Extract the [x, y] coordinate from the center of the cell holding the provided text.  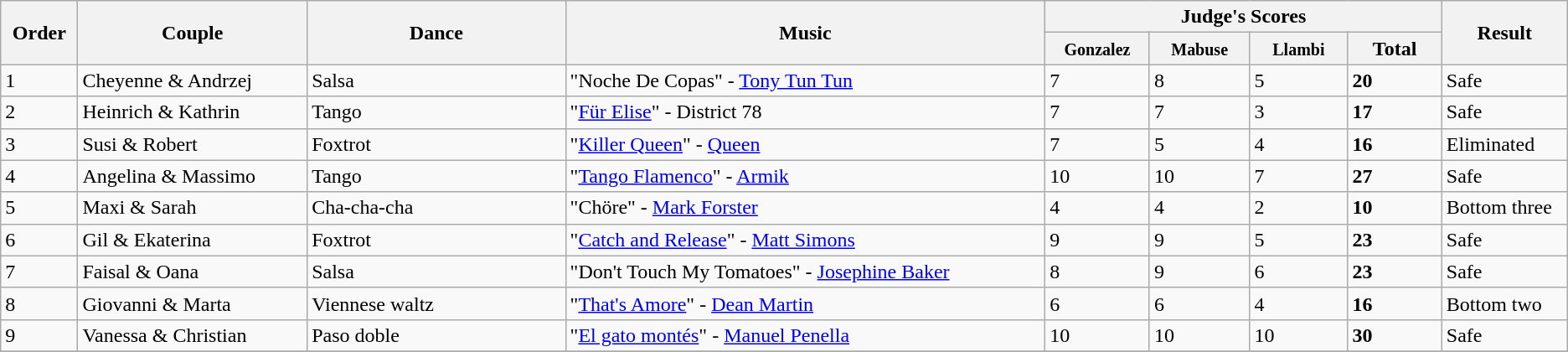
"Catch and Release" - Matt Simons [806, 240]
"Für Elise" - District 78 [806, 112]
Giovanni & Marta [193, 303]
"That's Amore" - Dean Martin [806, 303]
Bottom two [1504, 303]
Couple [193, 33]
Cheyenne & Andrzej [193, 80]
Gonzalez [1097, 49]
Bottom three [1504, 208]
Vanessa & Christian [193, 335]
"El gato montés" - Manuel Penella [806, 335]
Viennese waltz [436, 303]
Eliminated [1504, 144]
Paso doble [436, 335]
Angelina & Massimo [193, 176]
Mabuse [1199, 49]
"Chöre" - Mark Forster [806, 208]
Gil & Ekaterina [193, 240]
17 [1395, 112]
20 [1395, 80]
Llambi [1298, 49]
"Noche De Copas" - Tony Tun Tun [806, 80]
Heinrich & Kathrin [193, 112]
Music [806, 33]
Dance [436, 33]
"Tango Flamenco" - Armik [806, 176]
"Killer Queen" - Queen [806, 144]
Maxi & Sarah [193, 208]
Susi & Robert [193, 144]
Total [1395, 49]
Order [39, 33]
27 [1395, 176]
1 [39, 80]
30 [1395, 335]
"Don't Touch My Tomatoes" - Josephine Baker [806, 272]
Judge's Scores [1244, 17]
Faisal & Oana [193, 272]
Cha-cha-cha [436, 208]
Result [1504, 33]
